Determine the (x, y) coordinate at the center of the cell enclosing the given text.  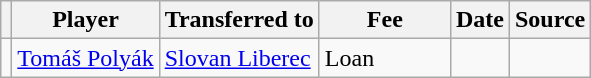
Source (550, 20)
Loan (384, 58)
Date (480, 20)
Fee (384, 20)
Tomáš Polyák (86, 58)
Transferred to (239, 20)
Slovan Liberec (239, 58)
Player (86, 20)
